Find where the given text appears and provide that cell's center as [x, y] coordinate. 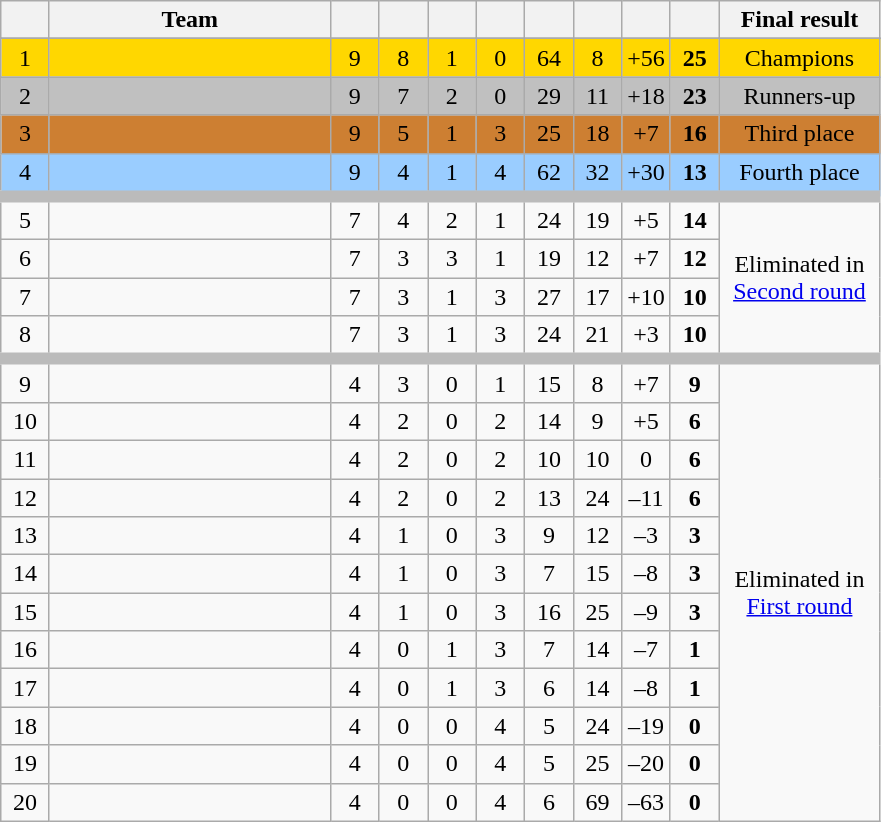
+3 [646, 338]
Champions [800, 58]
27 [550, 297]
–11 [646, 497]
–20 [646, 764]
21 [598, 338]
23 [694, 96]
–9 [646, 612]
+30 [646, 174]
–7 [646, 650]
–19 [646, 726]
Eliminated in Second round [800, 278]
Runners-up [800, 96]
+56 [646, 58]
–63 [646, 802]
Third place [800, 134]
+18 [646, 96]
64 [550, 58]
Fourth place [800, 174]
62 [550, 174]
32 [598, 174]
Eliminated in First round [800, 590]
Final result [800, 20]
20 [26, 802]
29 [550, 96]
Team [190, 20]
+10 [646, 297]
69 [598, 802]
–3 [646, 536]
